Pinpoint the cell where the given text exists, returning its [x, y] midpoint coordinate. 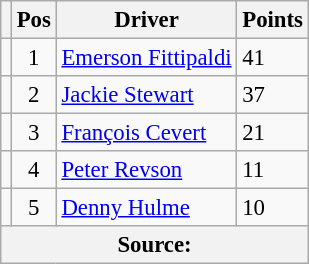
21 [272, 133]
37 [272, 95]
Emerson Fittipaldi [146, 58]
1 [34, 58]
Jackie Stewart [146, 95]
François Cevert [146, 133]
10 [272, 208]
Driver [146, 20]
11 [272, 170]
Points [272, 20]
Pos [34, 20]
5 [34, 208]
Peter Revson [146, 170]
4 [34, 170]
2 [34, 95]
41 [272, 58]
Denny Hulme [146, 208]
3 [34, 133]
Source: [155, 245]
